Detect which cell encompasses the target text, then output its (X, Y) center coordinate. 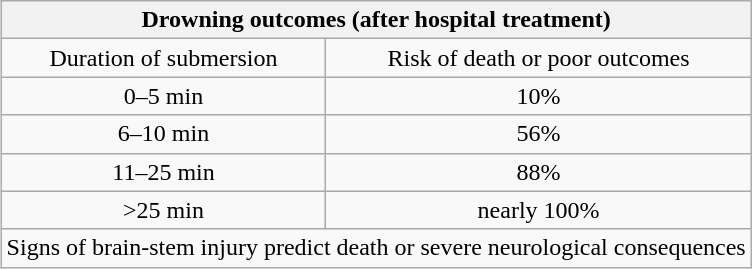
nearly 100% (538, 210)
0–5 min (164, 96)
11–25 min (164, 172)
Duration of submersion (164, 58)
Risk of death or poor outcomes (538, 58)
Signs of brain-stem injury predict death or severe neurological consequences (376, 248)
>25 min (164, 210)
56% (538, 134)
Drowning outcomes (after hospital treatment) (376, 20)
88% (538, 172)
10% (538, 96)
6–10 min (164, 134)
